Return the (X, Y) coordinate for the center point of the cell that contains the specified text.  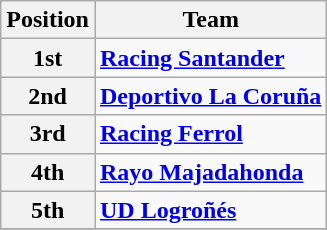
1st (48, 58)
Team (210, 20)
5th (48, 210)
Racing Santander (210, 58)
Deportivo La Coruña (210, 96)
UD Logroñés (210, 210)
Position (48, 20)
Rayo Majadahonda (210, 172)
Racing Ferrol (210, 134)
3rd (48, 134)
4th (48, 172)
2nd (48, 96)
